Search for the cell housing the specified text and yield its (X, Y) center coordinate. 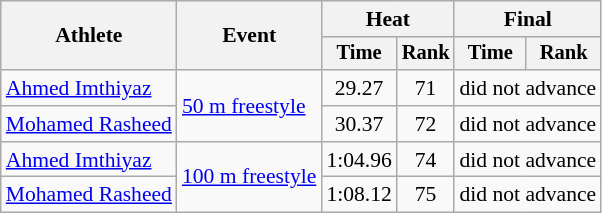
Event (249, 36)
74 (426, 160)
50 m freestyle (249, 106)
30.37 (358, 124)
Heat (388, 19)
Final (528, 19)
Athlete (89, 36)
71 (426, 88)
1:08.12 (358, 195)
75 (426, 195)
100 m freestyle (249, 178)
29.27 (358, 88)
1:04.96 (358, 160)
72 (426, 124)
